Locate the cell with the specified text and output its (x, y) center coordinate. 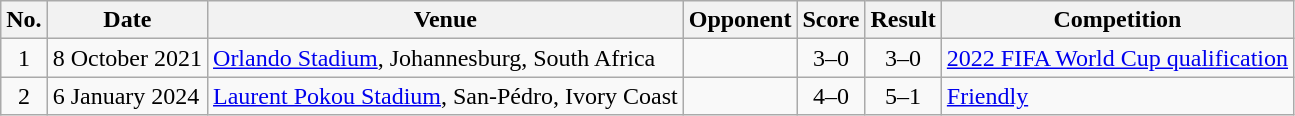
2 (24, 96)
6 January 2024 (127, 96)
Laurent Pokou Stadium, San-Pédro, Ivory Coast (446, 96)
Venue (446, 20)
Date (127, 20)
8 October 2021 (127, 58)
Opponent (740, 20)
Competition (1117, 20)
Orlando Stadium, Johannesburg, South Africa (446, 58)
Friendly (1117, 96)
No. (24, 20)
2022 FIFA World Cup qualification (1117, 58)
1 (24, 58)
Result (903, 20)
4–0 (831, 96)
5–1 (903, 96)
Score (831, 20)
